Pinpoint the cell where the given text exists, returning its [x, y] midpoint coordinate. 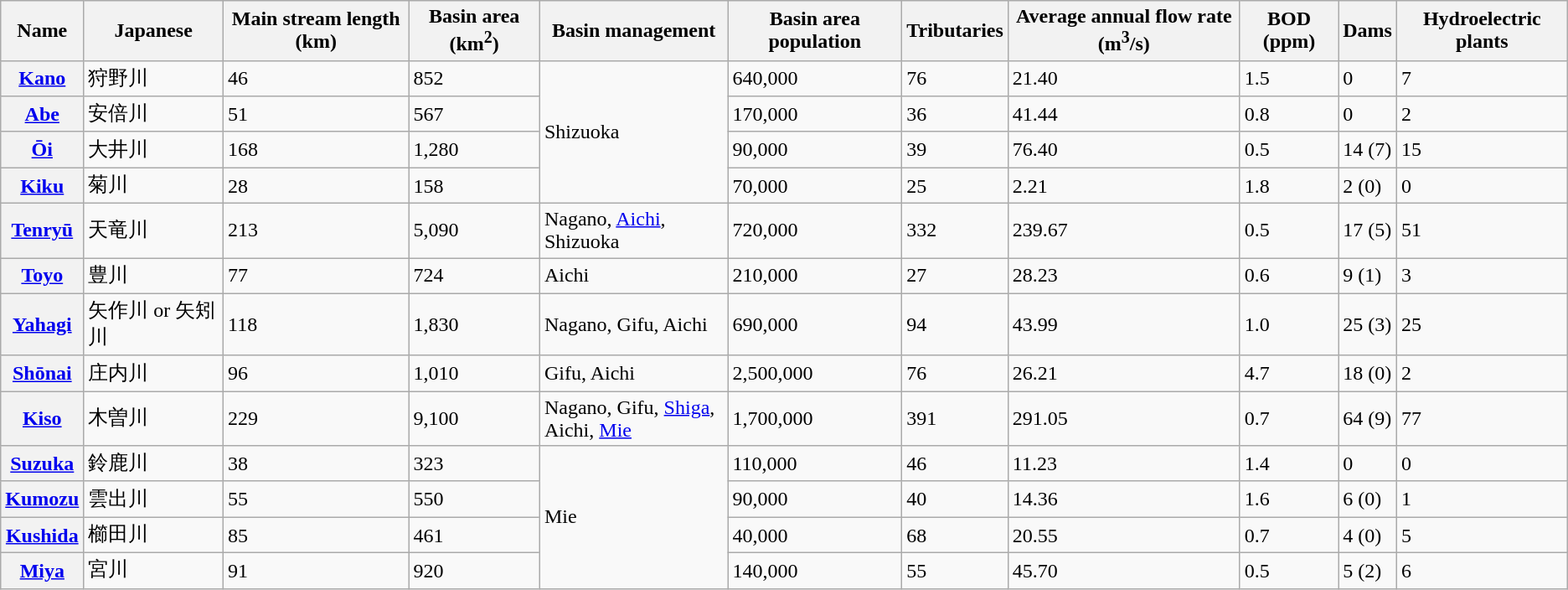
1 [1482, 499]
391 [955, 419]
140,000 [815, 572]
3 [1482, 277]
2.21 [1124, 186]
9 (1) [1368, 277]
Main stream length (km) [317, 31]
64 (9) [1368, 419]
920 [474, 572]
1.8 [1288, 186]
43.99 [1124, 324]
6 [1482, 572]
鈴鹿川 [154, 464]
Abe [42, 114]
724 [474, 277]
Kano [42, 79]
菊川 [154, 186]
Basin area (km2) [474, 31]
550 [474, 499]
矢作川 or 矢矧川 [154, 324]
20.55 [1124, 535]
Mie [633, 517]
170,000 [815, 114]
5 (2) [1368, 572]
323 [474, 464]
640,000 [815, 79]
5,090 [474, 231]
Nagano, Aichi, Shizuoka [633, 231]
18 (0) [1368, 374]
14 (7) [1368, 149]
Ōi [42, 149]
0.8 [1288, 114]
41.44 [1124, 114]
94 [955, 324]
Tenryū [42, 231]
2 (0) [1368, 186]
15 [1482, 149]
40 [955, 499]
690,000 [815, 324]
雲出川 [154, 499]
852 [474, 79]
1,700,000 [815, 419]
Dams [1368, 31]
1.5 [1288, 79]
25 (3) [1368, 324]
17 (5) [1368, 231]
Nagano, Gifu, Shiga,Aichi, Mie [633, 419]
大井川 [154, 149]
11.23 [1124, 464]
Yahagi [42, 324]
21.40 [1124, 79]
28.23 [1124, 277]
96 [317, 374]
Hydroelectric plants [1482, 31]
567 [474, 114]
狩野川 [154, 79]
Shōnai [42, 374]
Japanese [154, 31]
239.67 [1124, 231]
85 [317, 535]
5 [1482, 535]
110,000 [815, 464]
40,000 [815, 535]
1.0 [1288, 324]
Suzuka [42, 464]
Kiso [42, 419]
Aichi [633, 277]
宮川 [154, 572]
Name [42, 31]
Kumozu [42, 499]
Basin management [633, 31]
庄内川 [154, 374]
39 [955, 149]
4.7 [1288, 374]
720,000 [815, 231]
6 (0) [1368, 499]
木曽川 [154, 419]
櫛田川 [154, 535]
332 [955, 231]
Basin area population [815, 31]
45.70 [1124, 572]
70,000 [815, 186]
9,100 [474, 419]
Average annual flow rate (m3/s) [1124, 31]
Tributaries [955, 31]
158 [474, 186]
38 [317, 464]
Shizuoka [633, 132]
26.21 [1124, 374]
1.4 [1288, 464]
Kiku [42, 186]
Toyo [42, 277]
7 [1482, 79]
229 [317, 419]
28 [317, 186]
36 [955, 114]
461 [474, 535]
安倍川 [154, 114]
BOD (ppm) [1288, 31]
2,500,000 [815, 374]
118 [317, 324]
76.40 [1124, 149]
14.36 [1124, 499]
0.6 [1288, 277]
豊川 [154, 277]
1,010 [474, 374]
天竜川 [154, 231]
168 [317, 149]
Kushida [42, 535]
Gifu, Aichi [633, 374]
68 [955, 535]
291.05 [1124, 419]
213 [317, 231]
91 [317, 572]
1,280 [474, 149]
4 (0) [1368, 535]
210,000 [815, 277]
1,830 [474, 324]
Miya [42, 572]
Nagano, Gifu, Aichi [633, 324]
1.6 [1288, 499]
27 [955, 277]
